Output the (x, y) coordinate of the center of the cell containing the given text.  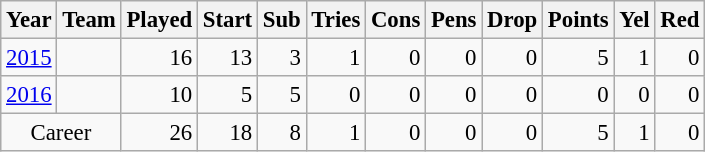
Year (29, 20)
10 (159, 95)
Start (228, 20)
Cons (396, 20)
13 (228, 58)
Yel (634, 20)
18 (228, 133)
Red (680, 20)
Drop (512, 20)
16 (159, 58)
2015 (29, 58)
Career (61, 133)
Team (89, 20)
2016 (29, 95)
Tries (336, 20)
Points (578, 20)
Pens (454, 20)
Played (159, 20)
8 (282, 133)
Sub (282, 20)
3 (282, 58)
26 (159, 133)
